Extract the [X, Y] coordinate from the center of the cell holding the provided text.  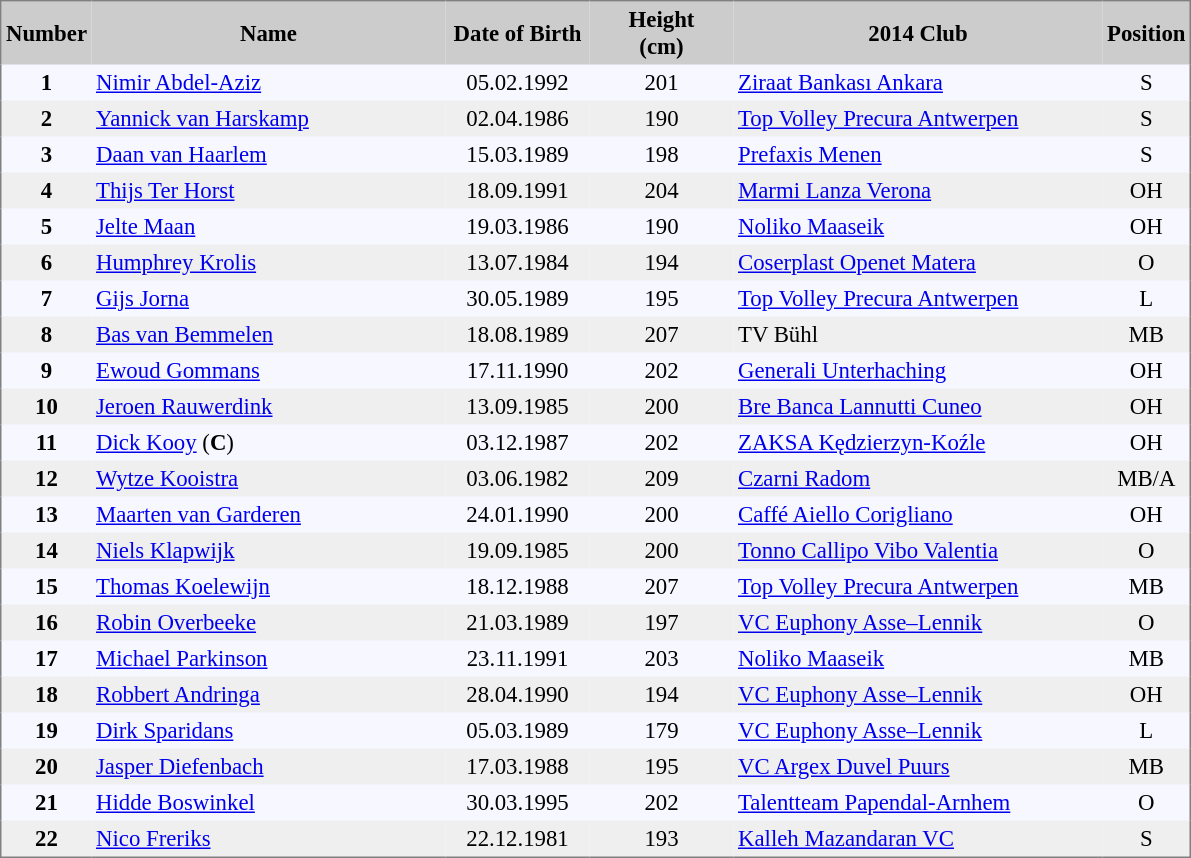
15.03.1989 [518, 154]
Date of Birth [518, 33]
Kalleh Mazandaran VC [918, 838]
05.03.1989 [518, 730]
22.12.1981 [518, 838]
209 [662, 478]
30.05.1989 [518, 298]
11 [46, 442]
17.11.1990 [518, 370]
Ziraat Bankası Ankara [918, 82]
Generali Unterhaching [918, 370]
TV Bühl [918, 334]
Coserplast Openet Matera [918, 262]
203 [662, 658]
21.03.1989 [518, 622]
18.12.1988 [518, 586]
17 [46, 658]
Nico Freriks [269, 838]
204 [662, 190]
15 [46, 586]
ZAKSA Kędzierzyn-Koźle [918, 442]
30.03.1995 [518, 802]
4 [46, 190]
197 [662, 622]
2014 Club [918, 33]
Marmi Lanza Verona [918, 190]
VC Argex Duvel Puurs [918, 766]
Robin Overbeeke [269, 622]
10 [46, 406]
21 [46, 802]
2 [46, 118]
Position [1146, 33]
22 [46, 838]
9 [46, 370]
13.07.1984 [518, 262]
1 [46, 82]
Czarni Radom [918, 478]
Thomas Koelewijn [269, 586]
Jasper Diefenbach [269, 766]
19.09.1985 [518, 550]
Number [46, 33]
16 [46, 622]
14 [46, 550]
Bre Banca Lannutti Cuneo [918, 406]
Robbert Andringa [269, 694]
Humphrey Krolis [269, 262]
24.01.1990 [518, 514]
Michael Parkinson [269, 658]
18 [46, 694]
Daan van Haarlem [269, 154]
8 [46, 334]
Caffé Aiello Corigliano [918, 514]
198 [662, 154]
Gijs Jorna [269, 298]
MB/A [1146, 478]
7 [46, 298]
Name [269, 33]
Hidde Boswinkel [269, 802]
13 [46, 514]
179 [662, 730]
13.09.1985 [518, 406]
Thijs Ter Horst [269, 190]
Niels Klapwijk [269, 550]
Dirk Sparidans [269, 730]
5 [46, 226]
Yannick van Harskamp [269, 118]
17.03.1988 [518, 766]
Bas van Bemmelen [269, 334]
Jeroen Rauwerdink [269, 406]
20 [46, 766]
23.11.1991 [518, 658]
Ewoud Gommans [269, 370]
Talentteam Papendal-Arnhem [918, 802]
201 [662, 82]
12 [46, 478]
28.04.1990 [518, 694]
Maarten van Garderen [269, 514]
Height(cm) [662, 33]
6 [46, 262]
Nimir Abdel-Aziz [269, 82]
18.09.1991 [518, 190]
Jelte Maan [269, 226]
Prefaxis Menen [918, 154]
Wytze Kooistra [269, 478]
18.08.1989 [518, 334]
05.02.1992 [518, 82]
03.06.1982 [518, 478]
Dick Kooy (C) [269, 442]
02.04.1986 [518, 118]
19 [46, 730]
03.12.1987 [518, 442]
Tonno Callipo Vibo Valentia [918, 550]
19.03.1986 [518, 226]
193 [662, 838]
3 [46, 154]
